Capture the cell that displays the provided text and extract its (X, Y) central coordinate. 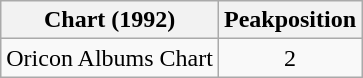
Chart (1992) (110, 20)
Oricon Albums Chart (110, 58)
Peakposition (290, 20)
2 (290, 58)
